Capture the cell that displays the provided text and extract its (x, y) central coordinate. 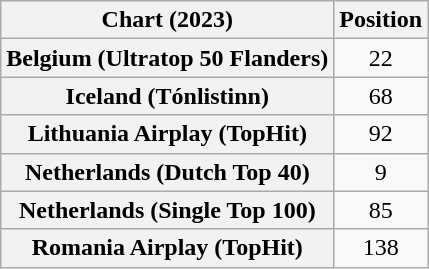
Netherlands (Single Top 100) (168, 210)
Lithuania Airplay (TopHit) (168, 134)
Iceland (Tónlistinn) (168, 96)
92 (381, 134)
Position (381, 20)
Romania Airplay (TopHit) (168, 248)
Chart (2023) (168, 20)
68 (381, 96)
Belgium (Ultratop 50 Flanders) (168, 58)
Netherlands (Dutch Top 40) (168, 172)
138 (381, 248)
85 (381, 210)
22 (381, 58)
9 (381, 172)
